Determine the [x, y] coordinate at the center of the cell enclosing the given text.  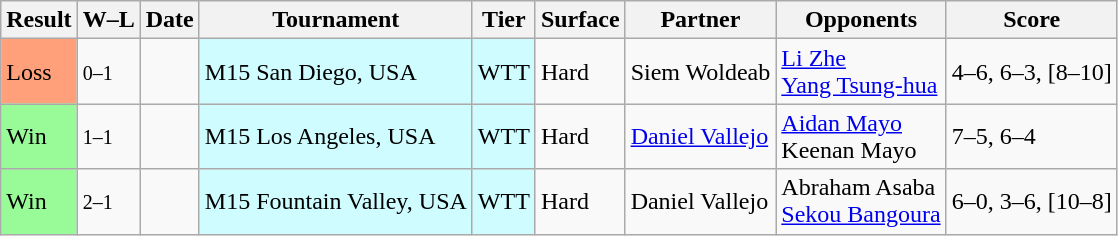
Aidan Mayo Keenan Mayo [861, 136]
Partner [700, 20]
M15 Fountain Valley, USA [336, 202]
Siem Woldeab [700, 72]
Li Zhe Yang Tsung-hua [861, 72]
Opponents [861, 20]
M15 San Diego, USA [336, 72]
0–1 [108, 72]
4–6, 6–3, [8–10] [1032, 72]
7–5, 6–4 [1032, 136]
W–L [108, 20]
Tier [504, 20]
2–1 [108, 202]
Loss [39, 72]
Abraham Asaba Sekou Bangoura [861, 202]
Surface [580, 20]
Tournament [336, 20]
Result [39, 20]
1–1 [108, 136]
M15 Los Angeles, USA [336, 136]
6–0, 3–6, [10–8] [1032, 202]
Score [1032, 20]
Date [170, 20]
